Find where the given text appears and provide that cell's center as (X, Y) coordinate. 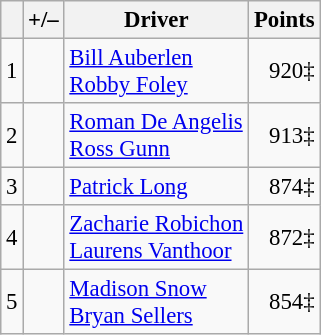
920‡ (284, 72)
874‡ (284, 187)
+/– (44, 20)
3 (12, 187)
854‡ (284, 302)
Roman De Angelis Ross Gunn (156, 136)
Bill Auberlen Robby Foley (156, 72)
913‡ (284, 136)
872‡ (284, 238)
Madison Snow Bryan Sellers (156, 302)
4 (12, 238)
5 (12, 302)
Patrick Long (156, 187)
1 (12, 72)
Driver (156, 20)
Zacharie Robichon Laurens Vanthoor (156, 238)
2 (12, 136)
Points (284, 20)
